Find where the given text appears and provide that cell's center as (X, Y) coordinate. 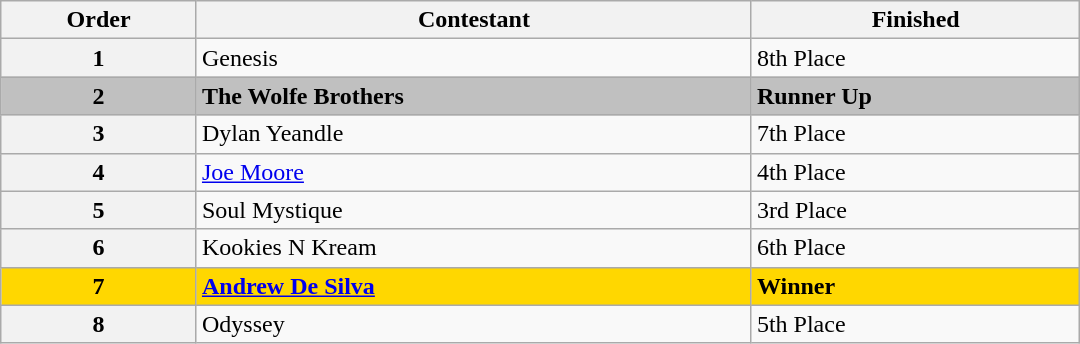
The Wolfe Brothers (474, 96)
Soul Mystique (474, 210)
Andrew De Silva (474, 286)
Genesis (474, 58)
2 (99, 96)
5 (99, 210)
6 (99, 248)
Contestant (474, 20)
Finished (916, 20)
Odyssey (474, 324)
4 (99, 172)
3rd Place (916, 210)
Runner Up (916, 96)
Order (99, 20)
Winner (916, 286)
5th Place (916, 324)
7th Place (916, 134)
4th Place (916, 172)
7 (99, 286)
Joe Moore (474, 172)
3 (99, 134)
1 (99, 58)
Kookies N Kream (474, 248)
8 (99, 324)
8th Place (916, 58)
Dylan Yeandle (474, 134)
6th Place (916, 248)
